Determine the [x, y] coordinate at the center of the cell enclosing the given text.  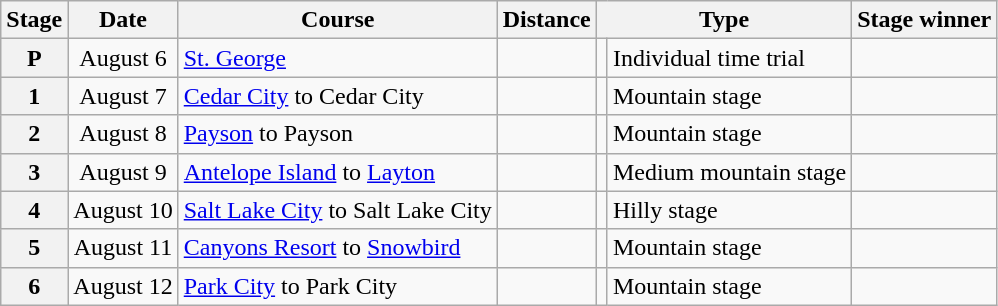
Salt Lake City to Salt Lake City [338, 210]
3 [34, 172]
August 10 [123, 210]
2 [34, 134]
Individual time trial [729, 58]
August 7 [123, 96]
Cedar City to Cedar City [338, 96]
Canyons Resort to Snowbird [338, 248]
August 6 [123, 58]
Payson to Payson [338, 134]
5 [34, 248]
Stage winner [924, 20]
4 [34, 210]
Date [123, 20]
Hilly stage [729, 210]
Course [338, 20]
Type [724, 20]
P [34, 58]
Stage [34, 20]
1 [34, 96]
August 12 [123, 286]
Park City to Park City [338, 286]
August 9 [123, 172]
Antelope Island to Layton [338, 172]
Distance [546, 20]
August 11 [123, 248]
August 8 [123, 134]
6 [34, 286]
Medium mountain stage [729, 172]
St. George [338, 58]
